Detect which cell encompasses the target text, then output its (X, Y) center coordinate. 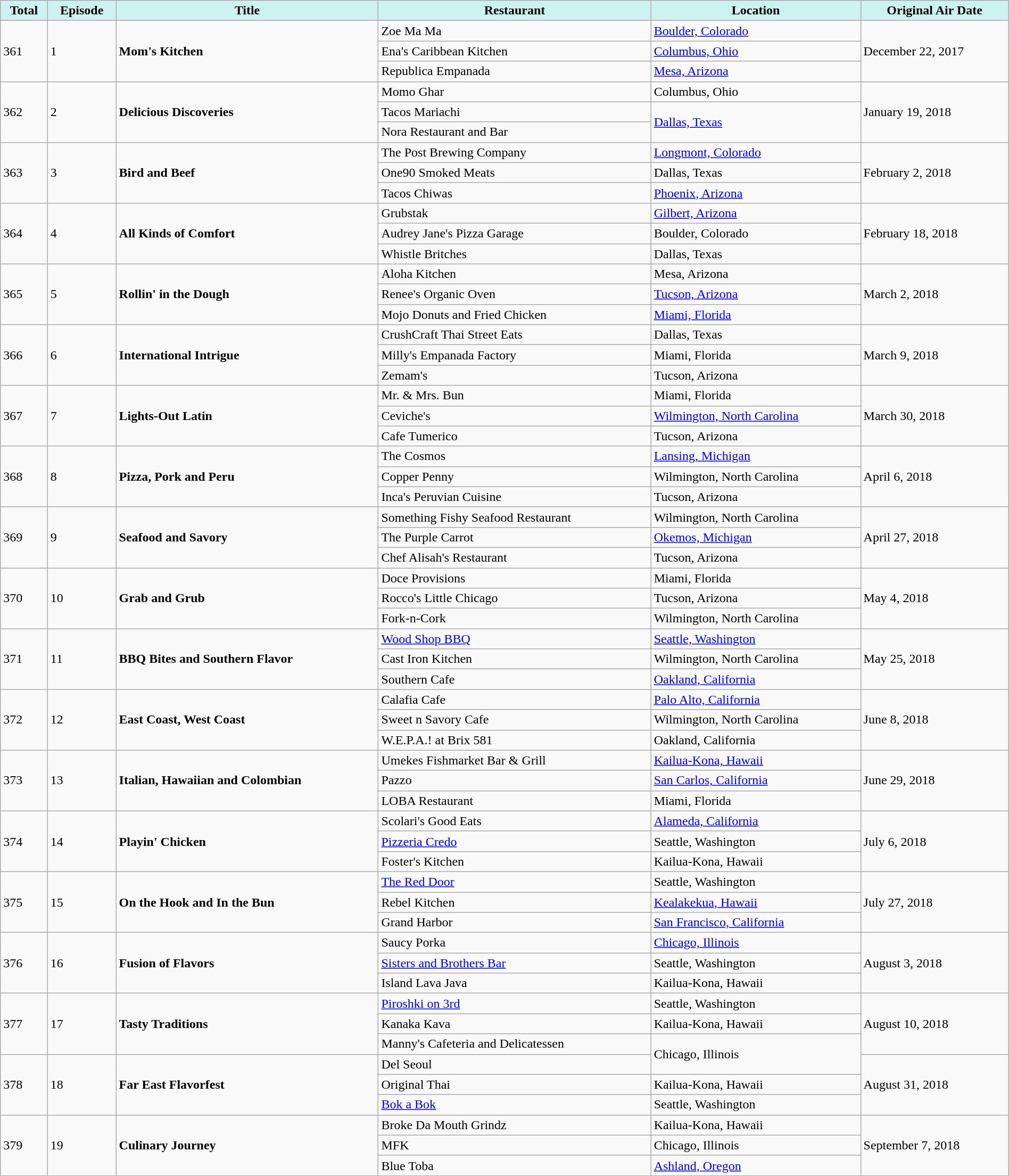
The Red Door (515, 882)
July 27, 2018 (934, 902)
8 (82, 476)
Del Seoul (515, 1064)
February 18, 2018 (934, 233)
Lansing, Michigan (756, 456)
361 (24, 51)
4 (82, 233)
366 (24, 355)
Grab and Grub (247, 598)
365 (24, 294)
371 (24, 659)
19 (82, 1145)
Something Fishy Seafood Restaurant (515, 517)
Nora Restaurant and Bar (515, 132)
15 (82, 902)
Episode (82, 11)
Calafia Cafe (515, 700)
August 31, 2018 (934, 1084)
Ashland, Oregon (756, 1165)
Kanaka Kava (515, 1024)
May 25, 2018 (934, 659)
February 2, 2018 (934, 172)
Aloha Kitchen (515, 274)
Pizza, Pork and Peru (247, 476)
12 (82, 720)
10 (82, 598)
W.E.P.A.! at Brix 581 (515, 740)
363 (24, 172)
Renee's Organic Oven (515, 294)
Rocco's Little Chicago (515, 598)
Blue Toba (515, 1165)
Delicious Discoveries (247, 112)
March 2, 2018 (934, 294)
Piroshki on 3rd (515, 1004)
Kealakekua, Hawaii (756, 902)
Grubstak (515, 213)
Copper Penny (515, 476)
LOBA Restaurant (515, 801)
372 (24, 720)
16 (82, 963)
June 29, 2018 (934, 780)
Inca's Peruvian Cuisine (515, 497)
370 (24, 598)
Playin' Chicken (247, 841)
Far East Flavorfest (247, 1084)
March 30, 2018 (934, 416)
April 6, 2018 (934, 476)
Original Air Date (934, 11)
362 (24, 112)
Gilbert, Arizona (756, 213)
CrushCraft Thai Street Eats (515, 335)
375 (24, 902)
Grand Harbor (515, 923)
Total (24, 11)
2 (82, 112)
Rollin' in the Dough (247, 294)
Wood Shop BBQ (515, 639)
Cafe Tumerico (515, 436)
379 (24, 1145)
Republica Empanada (515, 71)
11 (82, 659)
Zoe Ma Ma (515, 31)
Sisters and Brothers Bar (515, 963)
Mr. & Mrs. Bun (515, 396)
Foster's Kitchen (515, 861)
Tasty Traditions (247, 1024)
MFK (515, 1145)
18 (82, 1084)
Umekes Fishmarket Bar & Grill (515, 760)
Fork-n-Cork (515, 619)
368 (24, 476)
San Carlos, California (756, 780)
Lights-Out Latin (247, 416)
Tacos Mariachi (515, 112)
Ena's Caribbean Kitchen (515, 51)
364 (24, 233)
Mojo Donuts and Fried Chicken (515, 315)
August 10, 2018 (934, 1024)
6 (82, 355)
1 (82, 51)
On the Hook and In the Bun (247, 902)
Sweet n Savory Cafe (515, 720)
Culinary Journey (247, 1145)
Zemam's (515, 375)
Pazzo (515, 780)
Saucy Porka (515, 943)
December 22, 2017 (934, 51)
Pizzeria Credo (515, 841)
Italian, Hawaiian and Colombian (247, 780)
Okemos, Michigan (756, 537)
Phoenix, Arizona (756, 193)
Location (756, 11)
378 (24, 1084)
San Francisco, California (756, 923)
Tacos Chiwas (515, 193)
Manny's Cafeteria and Delicatessen (515, 1044)
The Post Brewing Company (515, 152)
BBQ Bites and Southern Flavor (247, 659)
Title (247, 11)
March 9, 2018 (934, 355)
Southern Cafe (515, 679)
Alameda, California (756, 821)
International Intrigue (247, 355)
9 (82, 537)
Fusion of Flavors (247, 963)
3 (82, 172)
Chef Alisah's Restaurant (515, 557)
All Kinds of Comfort (247, 233)
September 7, 2018 (934, 1145)
17 (82, 1024)
Momo Ghar (515, 92)
May 4, 2018 (934, 598)
Bird and Beef (247, 172)
Cast Iron Kitchen (515, 659)
July 6, 2018 (934, 841)
Ceviche's (515, 416)
Bok a Bok (515, 1105)
Doce Provisions (515, 578)
369 (24, 537)
Restaurant (515, 11)
374 (24, 841)
Mom's Kitchen (247, 51)
373 (24, 780)
Rebel Kitchen (515, 902)
376 (24, 963)
Scolari's Good Eats (515, 821)
377 (24, 1024)
Audrey Jane's Pizza Garage (515, 233)
Seafood and Savory (247, 537)
Original Thai (515, 1084)
5 (82, 294)
June 8, 2018 (934, 720)
April 27, 2018 (934, 537)
The Cosmos (515, 456)
Whistle Britches (515, 254)
Longmont, Colorado (756, 152)
367 (24, 416)
Palo Alto, California (756, 700)
Milly's Empanada Factory (515, 355)
14 (82, 841)
7 (82, 416)
August 3, 2018 (934, 963)
East Coast, West Coast (247, 720)
One90 Smoked Meats (515, 172)
January 19, 2018 (934, 112)
Island Lava Java (515, 983)
The Purple Carrot (515, 537)
13 (82, 780)
Broke Da Mouth Grindz (515, 1125)
